Extract the (X, Y) coordinate from the center of the cell holding the provided text.  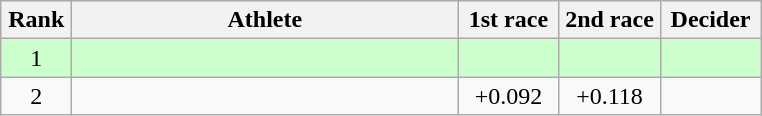
Athlete (265, 20)
2nd race (610, 20)
1 (36, 58)
1st race (508, 20)
Decider (710, 20)
+0.092 (508, 96)
2 (36, 96)
Rank (36, 20)
+0.118 (610, 96)
